Detect which cell encompasses the target text, then output its (x, y) center coordinate. 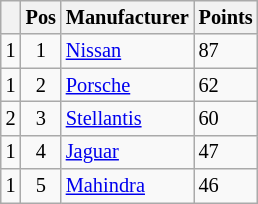
47 (226, 152)
Points (226, 17)
5 (41, 186)
87 (226, 51)
Pos (41, 17)
Nissan (128, 51)
Mahindra (128, 186)
Jaguar (128, 152)
Porsche (128, 85)
Manufacturer (128, 17)
60 (226, 118)
3 (41, 118)
62 (226, 85)
4 (41, 152)
Stellantis (128, 118)
46 (226, 186)
